Capture the cell that displays the provided text and extract its [X, Y] central coordinate. 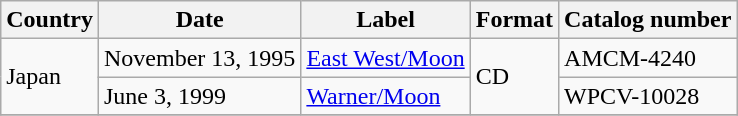
AMCM-4240 [648, 58]
WPCV-10028 [648, 96]
November 13, 1995 [199, 58]
Label [386, 20]
East West/Moon [386, 58]
Format [514, 20]
Warner/Moon [386, 96]
Catalog number [648, 20]
CD [514, 77]
Date [199, 20]
Japan [50, 77]
Country [50, 20]
June 3, 1999 [199, 96]
